Return the (x, y) coordinate for the center point of the cell that contains the specified text.  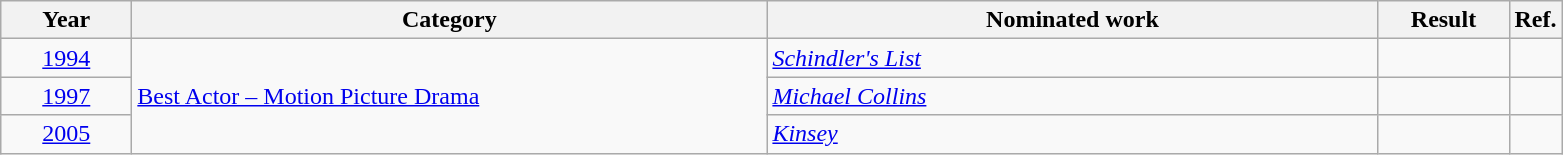
1997 (66, 96)
Result (1444, 20)
Nominated work (1072, 20)
Kinsey (1072, 134)
Ref. (1536, 20)
2005 (66, 134)
Schindler's List (1072, 58)
1994 (66, 58)
Best Actor – Motion Picture Drama (450, 96)
Year (66, 20)
Michael Collins (1072, 96)
Category (450, 20)
